Detect which cell encompasses the target text, then output its (x, y) center coordinate. 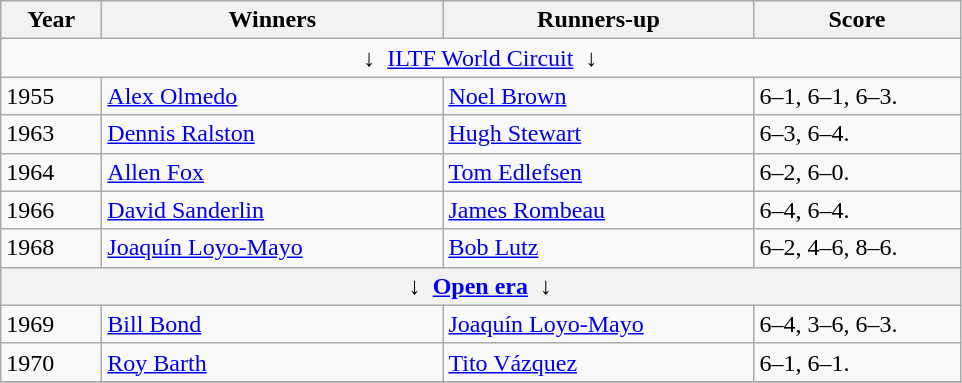
Runners-up (598, 20)
Alex Olmedo (272, 96)
Dennis Ralston (272, 134)
6–2, 4–6, 8–6. (857, 248)
Roy Barth (272, 362)
Tito Vázquez (598, 362)
Bob Lutz (598, 248)
↓ Open era ↓ (480, 286)
1966 (52, 210)
6–3, 6–4. (857, 134)
David Sanderlin (272, 210)
6–2, 6–0. (857, 172)
1955 (52, 96)
Noel Brown (598, 96)
Year (52, 20)
1963 (52, 134)
1969 (52, 324)
Winners (272, 20)
6–1, 6–1. (857, 362)
Tom Edlefsen (598, 172)
6–4, 6–4. (857, 210)
Hugh Stewart (598, 134)
Score (857, 20)
James Rombeau (598, 210)
6–1, 6–1, 6–3. (857, 96)
Bill Bond (272, 324)
↓ ILTF World Circuit ↓ (480, 58)
1964 (52, 172)
1968 (52, 248)
1970 (52, 362)
Allen Fox (272, 172)
6–4, 3–6, 6–3. (857, 324)
